Extract the (X, Y) coordinate from the center of the cell holding the provided text.  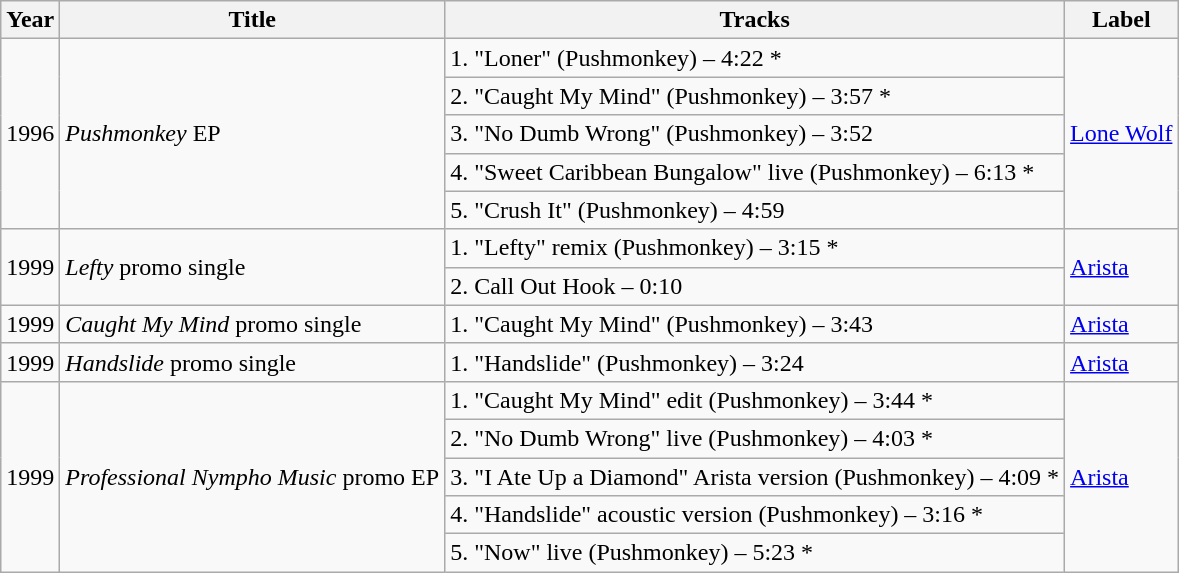
Caught My Mind promo single (252, 324)
Pushmonkey EP (252, 134)
Lone Wolf (1122, 134)
Label (1122, 20)
Professional Nympho Music promo EP (252, 476)
Tracks (755, 20)
3. "No Dumb Wrong" (Pushmonkey) – 3:52 (755, 134)
1. "Loner" (Pushmonkey) – 4:22 * (755, 58)
1. "Handslide" (Pushmonkey) – 3:24 (755, 362)
4. "Handslide" acoustic version (Pushmonkey) – 3:16 * (755, 515)
2. "Caught My Mind" (Pushmonkey) – 3:57 * (755, 96)
1. "Lefty" remix (Pushmonkey) – 3:15 * (755, 248)
5. "Crush It" (Pushmonkey) – 4:59 (755, 210)
Handslide promo single (252, 362)
5. "Now" live (Pushmonkey) – 5:23 * (755, 553)
2. "No Dumb Wrong" live (Pushmonkey) – 4:03 * (755, 438)
1. "Caught My Mind" (Pushmonkey) – 3:43 (755, 324)
2. Call Out Hook – 0:10 (755, 286)
1. "Caught My Mind" edit (Pushmonkey) – 3:44 * (755, 400)
Title (252, 20)
Year (30, 20)
Lefty promo single (252, 267)
3. "I Ate Up a Diamond" Arista version (Pushmonkey) – 4:09 * (755, 477)
1996 (30, 134)
4. "Sweet Caribbean Bungalow" live (Pushmonkey) – 6:13 * (755, 172)
